Return the (X, Y) coordinate for the center point of the cell that contains the specified text.  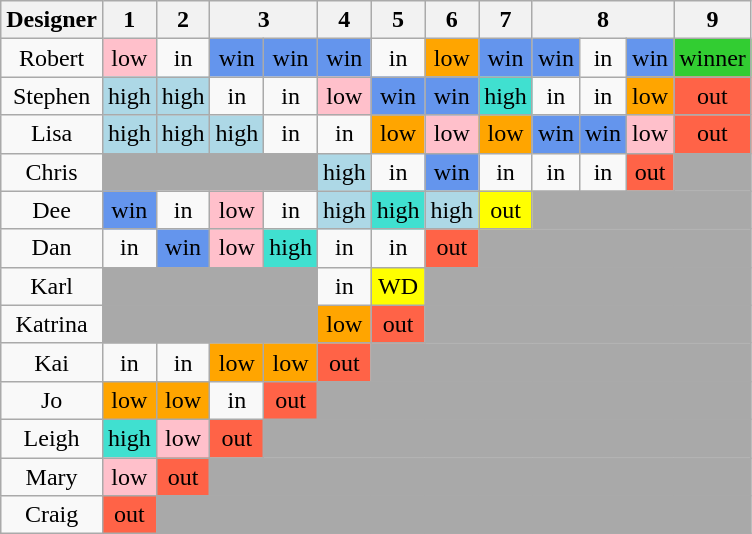
5 (398, 20)
8 (602, 20)
Dan (52, 248)
Mary (52, 477)
4 (344, 20)
Chris (52, 172)
Kai (52, 362)
Dee (52, 210)
Craig (52, 515)
Leigh (52, 438)
winner (713, 58)
Lisa (52, 134)
7 (506, 20)
9 (713, 20)
Jo (52, 400)
Stephen (52, 96)
1 (129, 20)
WD (398, 286)
3 (264, 20)
Katrina (52, 324)
2 (183, 20)
Karl (52, 286)
Robert (52, 58)
6 (452, 20)
Designer (52, 20)
